Return [x, y] of the center of cell containing provided text 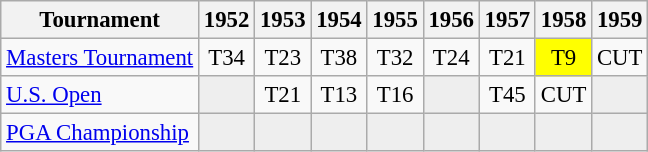
T13 [339, 95]
1959 [620, 20]
T23 [283, 58]
T9 [563, 58]
U.S. Open [100, 95]
1957 [507, 20]
1955 [395, 20]
1954 [339, 20]
1952 [227, 20]
PGA Championship [100, 133]
T34 [227, 58]
T16 [395, 95]
T38 [339, 58]
T24 [451, 58]
1958 [563, 20]
1956 [451, 20]
1953 [283, 20]
Masters Tournament [100, 58]
Tournament [100, 20]
T45 [507, 95]
T32 [395, 58]
